Provide the [X, Y] coordinate of the cell's center where the given text is located.  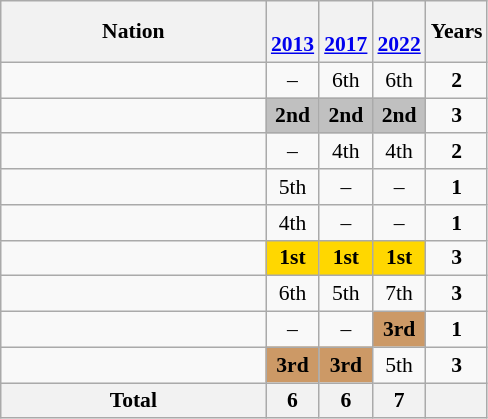
Nation [134, 32]
Total [134, 401]
7th [398, 294]
Years [457, 32]
7 [398, 401]
2013 [292, 32]
2017 [346, 32]
2022 [398, 32]
